For the text-containing cell, return its midpoint in [X, Y] coordinate format. 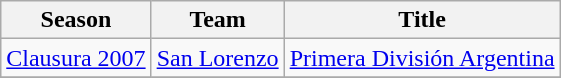
Clausura 2007 [76, 58]
Title [422, 20]
Primera División Argentina [422, 58]
San Lorenzo [218, 58]
Team [218, 20]
Season [76, 20]
